Search for the cell housing the specified text and yield its (x, y) center coordinate. 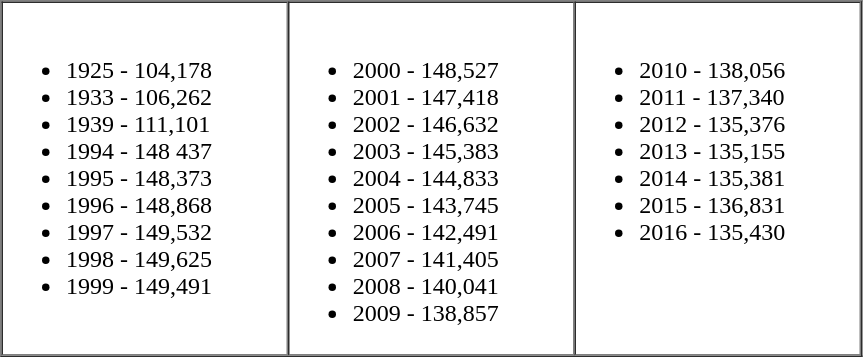
2000 - 148,5272001 - 147,4182002 - 146,6322003 - 145,3832004 - 144,8332005 - 143,7452006 - 142,4912007 - 141,4052008 - 140,0412009 - 138,857 (432, 179)
2010 - 138,0562011 - 137,3402012 - 135,3762013 - 135,1552014 - 135,3812015 - 136,8312016 - 135,430 (718, 179)
1925 - 104,1781933 - 106,2621939 - 111,1011994 - 148 4371995 - 148,3731996 - 148,8681997 - 149,5321998 - 149,6251999 - 149,491 (146, 179)
